Find where the given text appears and provide that cell's center as (X, Y) coordinate. 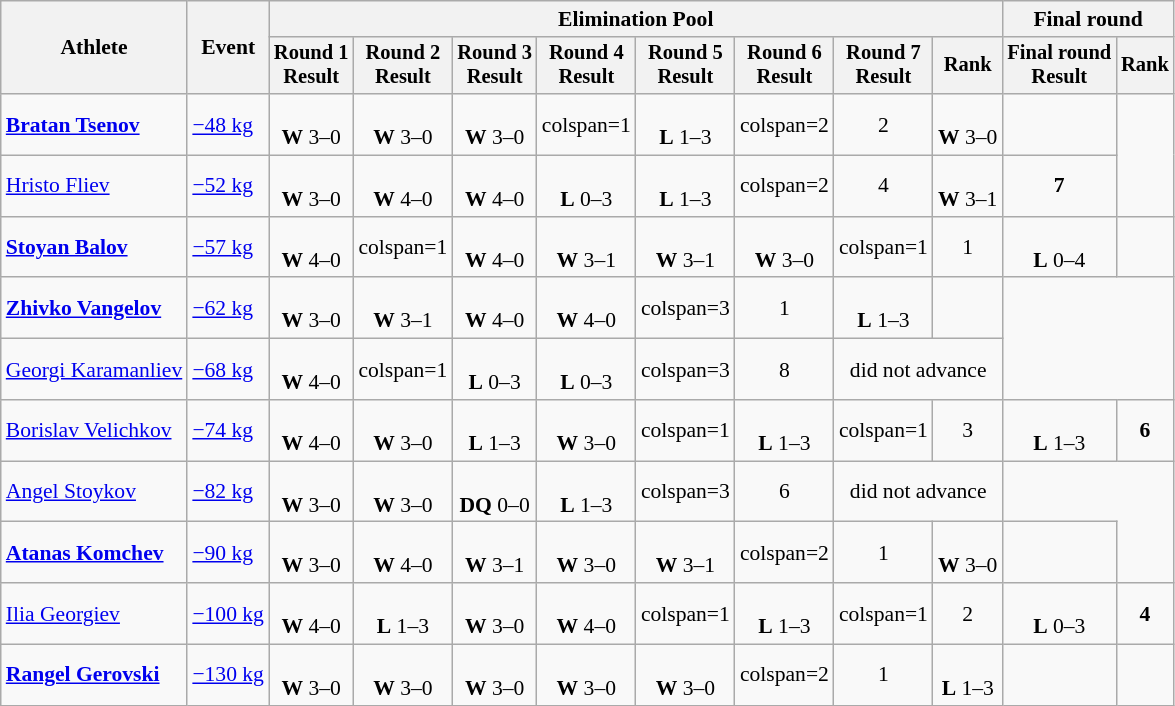
Borislav Velichkov (94, 430)
Round 5Result (686, 66)
−48 kg (228, 124)
−90 kg (228, 552)
8 (784, 370)
DQ 0–0 (494, 492)
Atanas Komchev (94, 552)
−100 kg (228, 614)
Hristo Fliev (94, 186)
Athlete (94, 48)
Georgi Karamanliev (94, 370)
−82 kg (228, 492)
Round 1Result (311, 66)
Round 2Result (402, 66)
−52 kg (228, 186)
Round 3Result (494, 66)
Round 6Result (784, 66)
3 (968, 430)
Angel Stoykov (94, 492)
Ilia Georgiev (94, 614)
Zhivko Vangelov (94, 308)
7 (1059, 186)
−130 kg (228, 676)
Event (228, 48)
Stoyan Balov (94, 248)
Round 4Result (586, 66)
Final roundResult (1059, 66)
−57 kg (228, 248)
Round 7Result (884, 66)
−68 kg (228, 370)
Elimination Pool (636, 19)
L 0–4 (1059, 248)
Bratan Tsenov (94, 124)
Final round (1088, 19)
Rangel Gerovski (94, 676)
−62 kg (228, 308)
−74 kg (228, 430)
